Output the [x, y] coordinate of the center of the cell containing the given text.  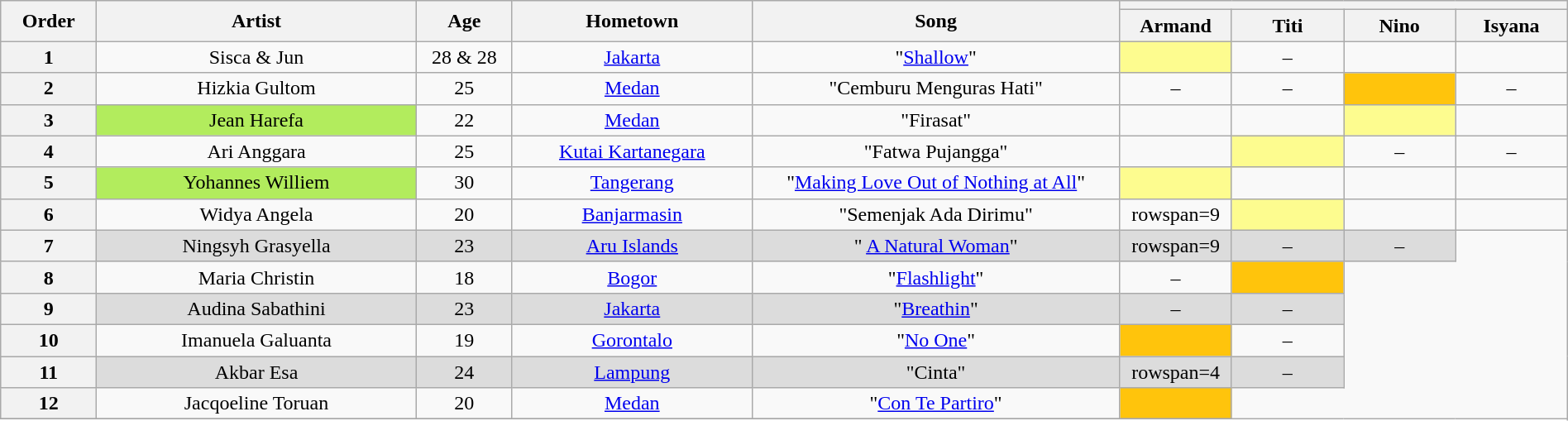
Banjarmasin [632, 214]
Hizkia Gultom [256, 89]
Hometown [632, 22]
11 [49, 371]
2 [49, 89]
Age [464, 22]
"Con Te Partiro" [936, 404]
Gorontalo [632, 340]
Nino [1399, 26]
Isyana [1512, 26]
1 [49, 57]
Yohannes Williem [256, 183]
Ningsyh Grasyella [256, 246]
Tangerang [632, 183]
Order [49, 22]
Jean Harefa [256, 120]
Armand [1176, 26]
22 [464, 120]
"Shallow" [936, 57]
Imanuela Galuanta [256, 340]
18 [464, 277]
Artist [256, 22]
Bogor [632, 277]
30 [464, 183]
Audina Sabathini [256, 309]
"Fatwa Pujangga" [936, 151]
Titi [1287, 26]
19 [464, 340]
Widya Angela [256, 214]
6 [49, 214]
28 & 28 [464, 57]
Sisca & Jun [256, 57]
24 [464, 371]
12 [49, 404]
"Semenjak Ada Dirimu" [936, 214]
"Cemburu Menguras Hati" [936, 89]
Jacqoeline Toruan [256, 404]
7 [49, 246]
"Making Love Out of Nothing at All" [936, 183]
9 [49, 309]
"Breathin" [936, 309]
Aru Islands [632, 246]
Lampung [632, 371]
Ari Anggara [256, 151]
"No One" [936, 340]
8 [49, 277]
5 [49, 183]
"Cinta" [936, 371]
3 [49, 120]
4 [49, 151]
Maria Christin [256, 277]
"Firasat" [936, 120]
"Flashlight" [936, 277]
" A Natural Woman" [936, 246]
10 [49, 340]
Song [936, 22]
Kutai Kartanegara [632, 151]
rowspan=4 [1176, 371]
Akbar Esa [256, 371]
